From the cell containing the given text, extract its center point as (x, y) coordinate. 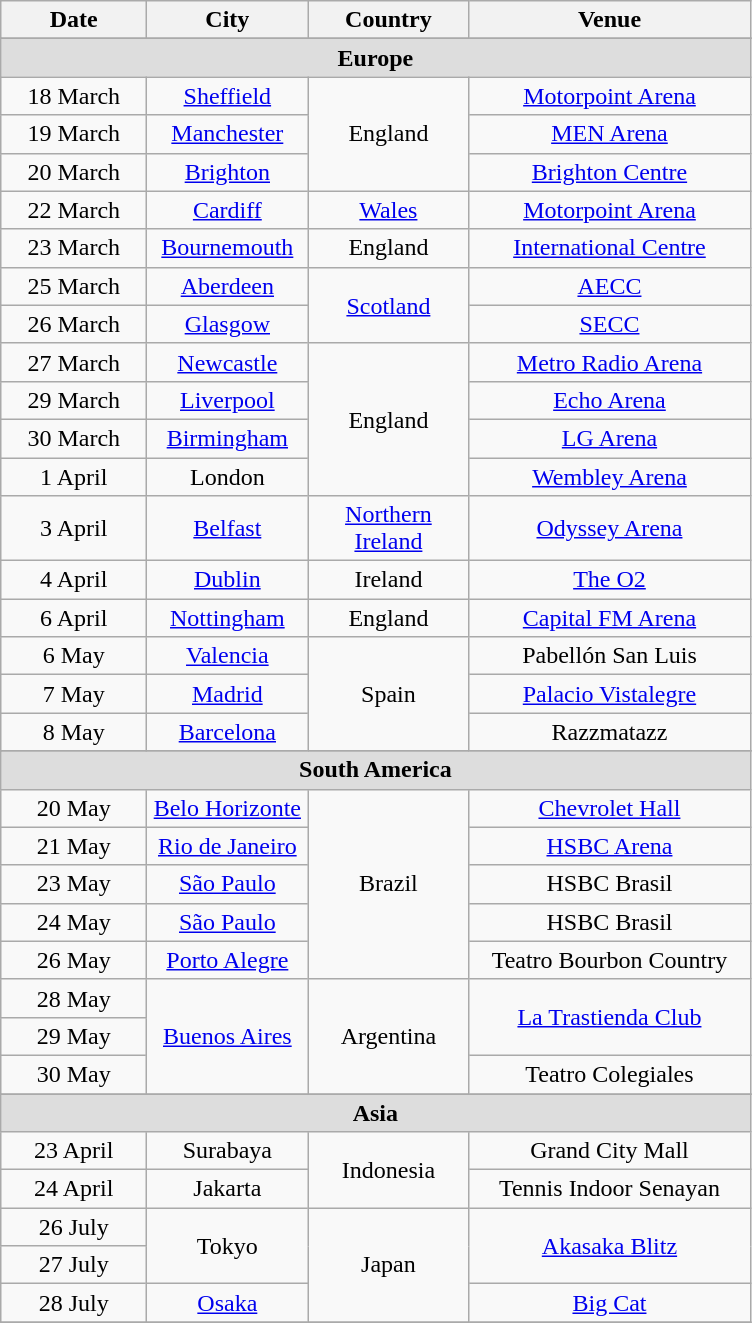
Madrid (228, 694)
South America (376, 770)
SECC (610, 324)
28 May (74, 998)
Echo Arena (610, 400)
Brighton (228, 172)
4 April (74, 580)
6 April (74, 618)
Wales (388, 210)
Belo Horizonte (228, 808)
27 July (74, 1265)
Asia (376, 1113)
23 March (74, 248)
27 March (74, 362)
30 March (74, 438)
Birmingham (228, 438)
Grand City Mall (610, 1151)
Rio de Janeiro (228, 846)
London (228, 477)
Odyssey Arena (610, 528)
Wembley Arena (610, 477)
AECC (610, 286)
Aberdeen (228, 286)
20 March (74, 172)
Tennis Indoor Senayan (610, 1189)
7 May (74, 694)
La Trastienda Club (610, 1017)
Europe (376, 58)
Jakarta (228, 1189)
Valencia (228, 656)
Liverpool (228, 400)
Sheffield (228, 96)
Manchester (228, 134)
18 March (74, 96)
Pabellón San Luis (610, 656)
Buenos Aires (228, 1036)
6 May (74, 656)
Indonesia (388, 1170)
Tokyo (228, 1246)
Newcastle (228, 362)
Metro Radio Arena (610, 362)
Osaka (228, 1303)
Barcelona (228, 732)
Spain (388, 694)
LG Arena (610, 438)
24 May (74, 922)
Big Cat (610, 1303)
Japan (388, 1265)
Razzmatazz (610, 732)
3 April (74, 528)
25 March (74, 286)
Belfast (228, 528)
Nottingham (228, 618)
Brazil (388, 884)
1 April (74, 477)
29 March (74, 400)
Cardiff (228, 210)
30 May (74, 1074)
Palacio Vistalegre (610, 694)
21 May (74, 846)
Northern Ireland (388, 528)
Akasaka Blitz (610, 1246)
Surabaya (228, 1151)
Ireland (388, 580)
Teatro Colegiales (610, 1074)
26 May (74, 960)
26 March (74, 324)
24 April (74, 1189)
Dublin (228, 580)
Brighton Centre (610, 172)
8 May (74, 732)
Country (388, 20)
Porto Alegre (228, 960)
Date (74, 20)
Scotland (388, 305)
28 July (74, 1303)
20 May (74, 808)
22 March (74, 210)
Argentina (388, 1036)
Venue (610, 20)
Chevrolet Hall (610, 808)
International Centre (610, 248)
Glasgow (228, 324)
The O2 (610, 580)
23 May (74, 884)
19 March (74, 134)
Teatro Bourbon Country (610, 960)
MEN Arena (610, 134)
26 July (74, 1227)
HSBC Arena (610, 846)
23 April (74, 1151)
Bournemouth (228, 248)
29 May (74, 1036)
City (228, 20)
Capital FM Arena (610, 618)
